Provide the (x, y) coordinate of the cell's center where the given text is located.  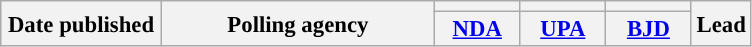
NDA (477, 30)
BJD (649, 30)
Lead (721, 24)
Date published (82, 24)
UPA (563, 30)
Polling agency (298, 24)
